Search for the cell housing the specified text and yield its [X, Y] center coordinate. 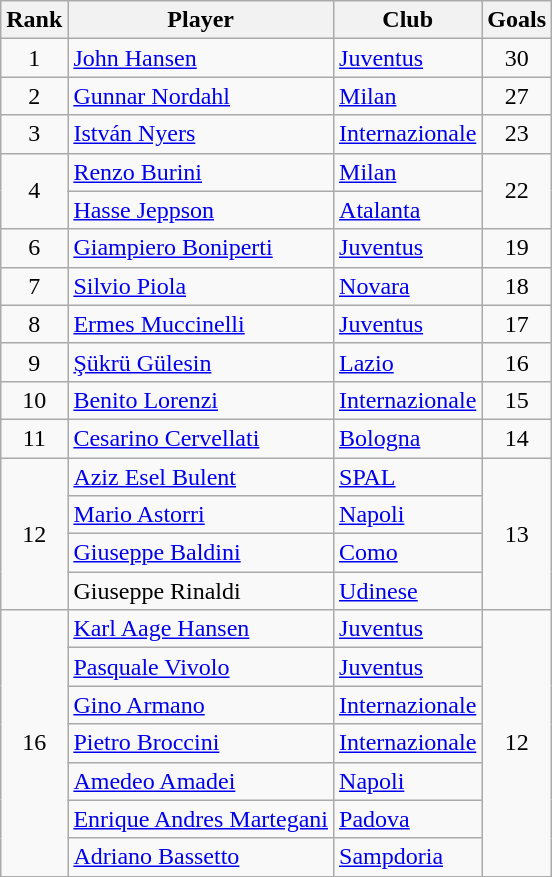
Karl Aage Hansen [201, 629]
22 [517, 191]
Giuseppe Rinaldi [201, 591]
Padova [408, 819]
30 [517, 58]
17 [517, 324]
Player [201, 20]
Cesarino Cervellati [201, 438]
3 [34, 134]
Ermes Muccinelli [201, 324]
10 [34, 400]
15 [517, 400]
8 [34, 324]
6 [34, 248]
Silvio Piola [201, 286]
Amedeo Amadei [201, 781]
Goals [517, 20]
Giuseppe Baldini [201, 553]
13 [517, 534]
23 [517, 134]
Bologna [408, 438]
Rank [34, 20]
Enrique Andres Martegani [201, 819]
1 [34, 58]
4 [34, 191]
Club [408, 20]
Udinese [408, 591]
Renzo Burini [201, 172]
2 [34, 96]
Como [408, 553]
27 [517, 96]
11 [34, 438]
SPAL [408, 477]
7 [34, 286]
9 [34, 362]
Gunnar Nordahl [201, 96]
19 [517, 248]
Atalanta [408, 210]
Aziz Esel Bulent [201, 477]
Lazio [408, 362]
Giampiero Boniperti [201, 248]
14 [517, 438]
Pasquale Vivolo [201, 667]
Şükrü Gülesin [201, 362]
Mario Astorri [201, 515]
Hasse Jeppson [201, 210]
Gino Armano [201, 705]
18 [517, 286]
István Nyers [201, 134]
Pietro Broccini [201, 743]
Adriano Bassetto [201, 857]
Benito Lorenzi [201, 400]
John Hansen [201, 58]
Novara [408, 286]
Sampdoria [408, 857]
